Locate the cell with the specified text and output its (x, y) center coordinate. 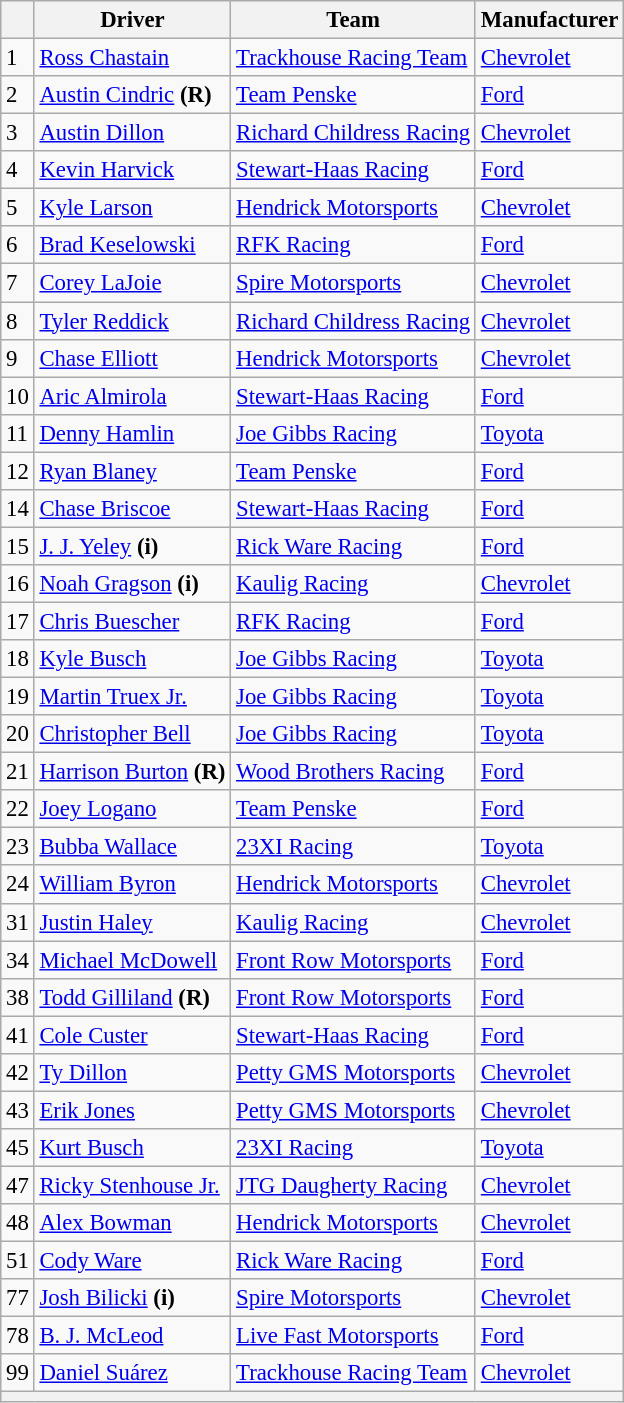
Daniel Suárez (132, 1373)
Kyle Larson (132, 208)
Todd Gilliland (R) (132, 997)
Kevin Harvick (132, 170)
Live Fast Motorsports (354, 1336)
Denny Hamlin (132, 433)
Erik Jones (132, 1110)
Cole Custer (132, 1035)
Joey Logano (132, 809)
Alex Bowman (132, 1223)
B. J. McLeod (132, 1336)
78 (18, 1336)
31 (18, 922)
1 (18, 58)
Austin Dillon (132, 133)
JTG Daugherty Racing (354, 1185)
18 (18, 659)
7 (18, 283)
Ricky Stenhouse Jr. (132, 1185)
Ty Dillon (132, 1073)
38 (18, 997)
Chase Elliott (132, 358)
Austin Cindric (R) (132, 95)
99 (18, 1373)
47 (18, 1185)
22 (18, 809)
19 (18, 697)
77 (18, 1298)
6 (18, 245)
14 (18, 509)
8 (18, 321)
Corey LaJoie (132, 283)
Harrison Burton (R) (132, 772)
9 (18, 358)
41 (18, 1035)
43 (18, 1110)
Tyler Reddick (132, 321)
Bubba Wallace (132, 847)
Michael McDowell (132, 960)
48 (18, 1223)
Chase Briscoe (132, 509)
Aric Almirola (132, 396)
Martin Truex Jr. (132, 697)
11 (18, 433)
Driver (132, 20)
J. J. Yeley (i) (132, 546)
4 (18, 170)
34 (18, 960)
5 (18, 208)
William Byron (132, 885)
Kyle Busch (132, 659)
Brad Keselowski (132, 245)
16 (18, 584)
Wood Brothers Racing (354, 772)
3 (18, 133)
2 (18, 95)
15 (18, 546)
Manufacturer (549, 20)
10 (18, 396)
Team (354, 20)
Christopher Bell (132, 734)
23 (18, 847)
Ross Chastain (132, 58)
Chris Buescher (132, 621)
12 (18, 471)
42 (18, 1073)
Kurt Busch (132, 1148)
21 (18, 772)
Justin Haley (132, 922)
Cody Ware (132, 1261)
24 (18, 885)
17 (18, 621)
Noah Gragson (i) (132, 584)
Josh Bilicki (i) (132, 1298)
Ryan Blaney (132, 471)
20 (18, 734)
51 (18, 1261)
45 (18, 1148)
